Capture the cell that displays the provided text and extract its [X, Y] central coordinate. 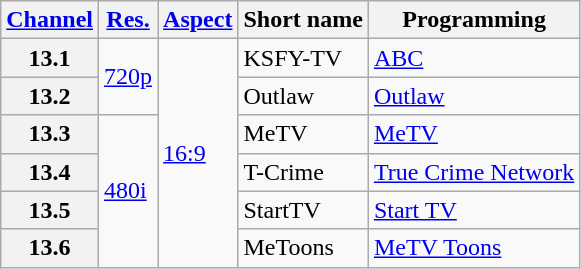
13.6 [50, 248]
KSFY-TV [303, 58]
13.3 [50, 134]
MeToons [303, 248]
Programming [474, 20]
16:9 [198, 153]
True Crime Network [474, 172]
480i [128, 191]
Aspect [198, 20]
Res. [128, 20]
13.1 [50, 58]
Start TV [474, 210]
13.2 [50, 96]
720p [128, 77]
13.5 [50, 210]
StartTV [303, 210]
Channel [50, 20]
ABC [474, 58]
T-Crime [303, 172]
Short name [303, 20]
MeTV Toons [474, 248]
13.4 [50, 172]
